Determine the [X, Y] coordinate at the center of the cell enclosing the given text.  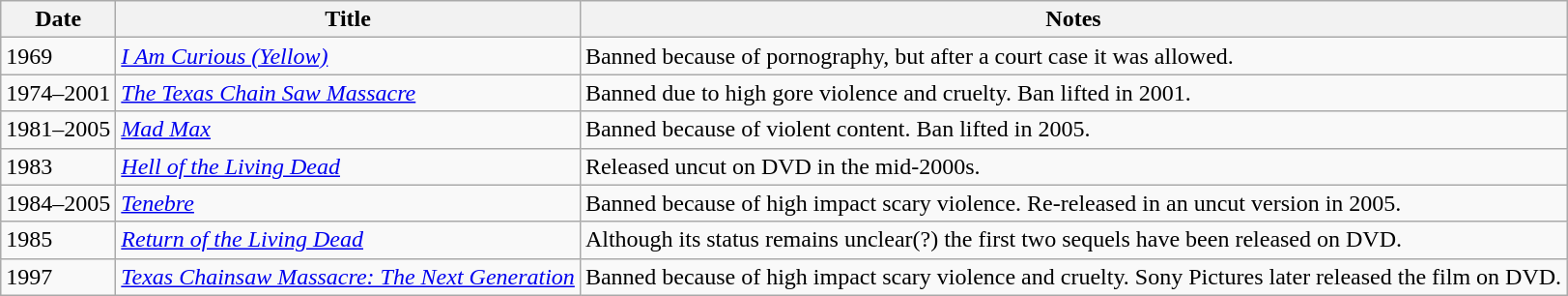
1997 [58, 277]
Banned because of pornography, but after a court case it was allowed. [1072, 56]
Mad Max [348, 130]
Date [58, 19]
Released uncut on DVD in the mid-2000s. [1072, 166]
Return of the Living Dead [348, 240]
Notes [1072, 19]
Banned due to high gore violence and cruelty. Ban lifted in 2001. [1072, 93]
I Am Curious (Yellow) [348, 56]
1983 [58, 166]
Title [348, 19]
Banned because of violent content. Ban lifted in 2005. [1072, 130]
Hell of the Living Dead [348, 166]
Tenebre [348, 203]
1981–2005 [58, 130]
Banned because of high impact scary violence. Re-released in an uncut version in 2005. [1072, 203]
The Texas Chain Saw Massacre [348, 93]
1974–2001 [58, 93]
1985 [58, 240]
1984–2005 [58, 203]
Although its status remains unclear(?) the first two sequels have been released on DVD. [1072, 240]
1969 [58, 56]
Texas Chainsaw Massacre: The Next Generation [348, 277]
Banned because of high impact scary violence and cruelty. Sony Pictures later released the film on DVD. [1072, 277]
